For the text-containing cell, return its midpoint in [X, Y] coordinate format. 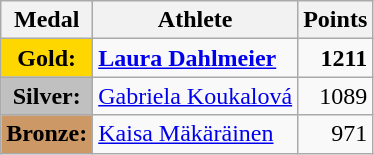
Gold: [47, 58]
Bronze: [47, 134]
Points [336, 20]
Gabriela Koukalová [196, 96]
971 [336, 134]
1089 [336, 96]
Athlete [196, 20]
Medal [47, 20]
Laura Dahlmeier [196, 58]
1211 [336, 58]
Kaisa Mäkäräinen [196, 134]
Silver: [47, 96]
